Identify which cell holds the provided text, then report its [X, Y] central coordinate. 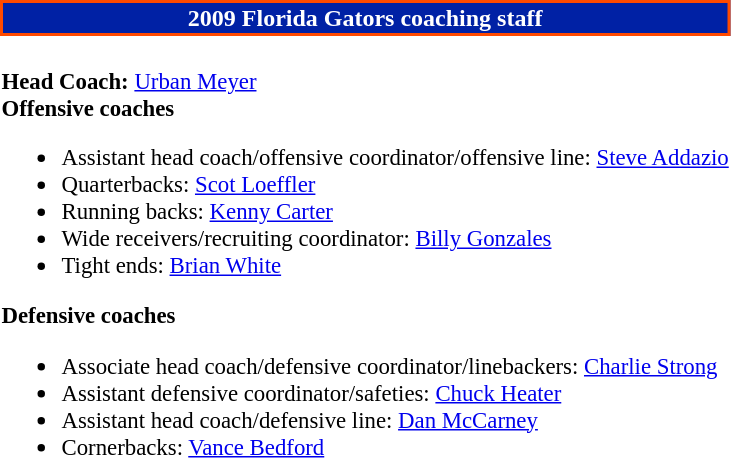
2009 Florida Gators coaching staff [365, 18]
